Provide the [x, y] coordinate of the cell's center where the given text is located.  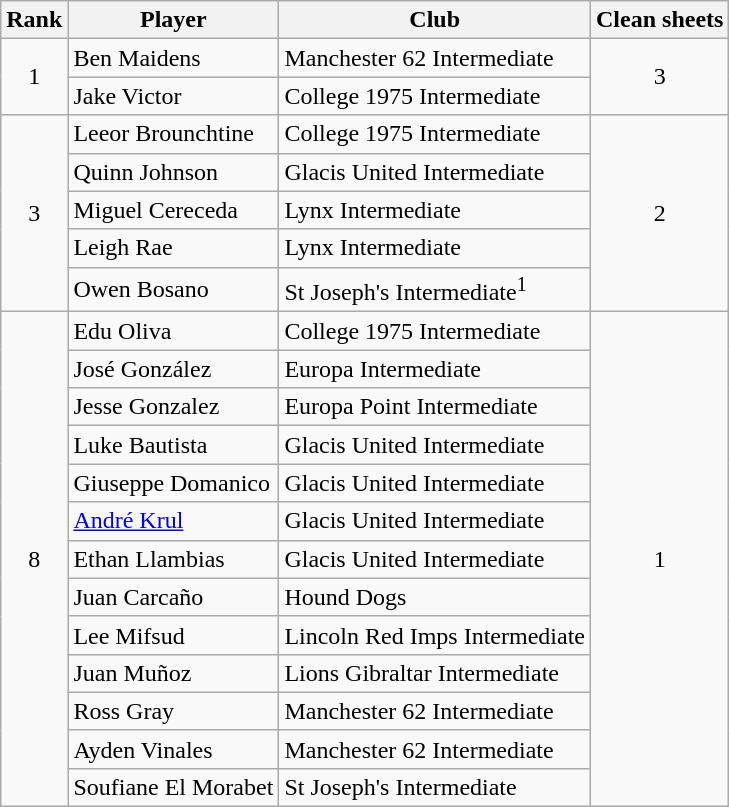
José González [174, 369]
Juan Carcaño [174, 597]
Ayden Vinales [174, 749]
Europa Point Intermediate [435, 407]
Soufiane El Morabet [174, 787]
Jake Victor [174, 96]
Giuseppe Domanico [174, 483]
André Krul [174, 521]
Leigh Rae [174, 248]
Club [435, 20]
Lee Mifsud [174, 635]
Ben Maidens [174, 58]
Hound Dogs [435, 597]
Rank [34, 20]
Edu Oliva [174, 331]
Lincoln Red Imps Intermediate [435, 635]
Quinn Johnson [174, 172]
Luke Bautista [174, 445]
St Joseph's Intermediate [435, 787]
Europa Intermediate [435, 369]
Leeor Brounchtine [174, 134]
Juan Muñoz [174, 673]
Clean sheets [660, 20]
Jesse Gonzalez [174, 407]
Owen Bosano [174, 290]
Player [174, 20]
Ethan Llambias [174, 559]
Miguel Cereceda [174, 210]
St Joseph's Intermediate1 [435, 290]
Lions Gibraltar Intermediate [435, 673]
2 [660, 214]
8 [34, 560]
Ross Gray [174, 711]
